Return [x, y] of the center of cell containing provided text 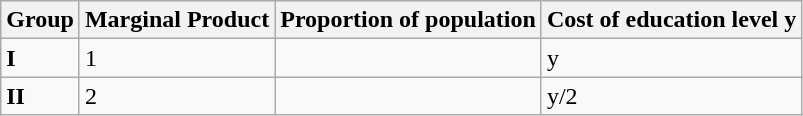
II [40, 96]
2 [176, 96]
I [40, 58]
y/2 [671, 96]
1 [176, 58]
Group [40, 20]
Cost of education level y [671, 20]
Marginal Product [176, 20]
y [671, 58]
Proportion of population [408, 20]
